Find where the given text appears and provide that cell's center as (X, Y) coordinate. 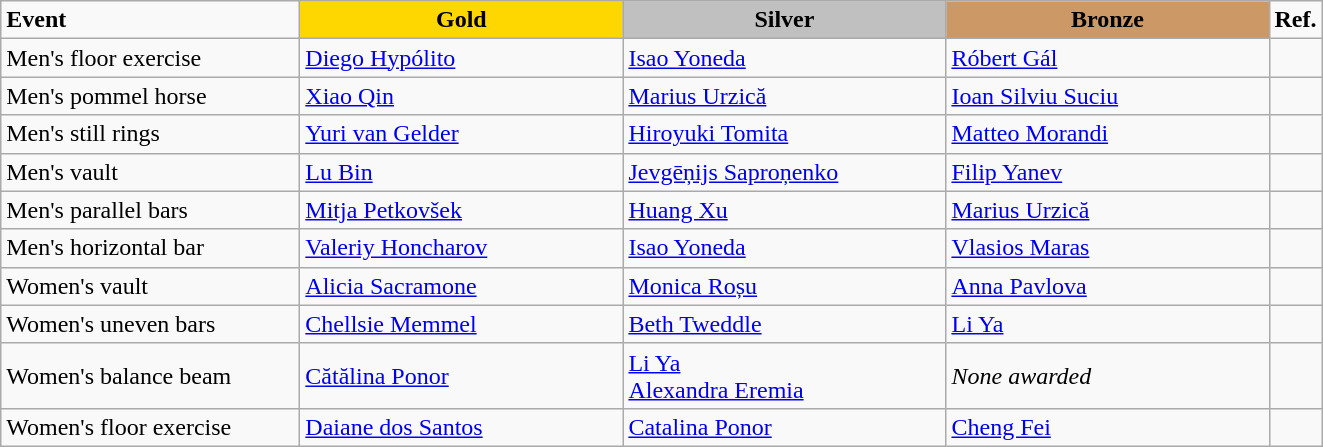
Women's vault (150, 286)
Cheng Fei (1108, 427)
Valeriy Honcharov (462, 248)
Vlasios Maras (1108, 248)
Yuri van Gelder (462, 134)
Cătălina Ponor (462, 376)
Alicia Sacramone (462, 286)
Ioan Silviu Suciu (1108, 96)
Beth Tweddle (784, 324)
Gold (462, 20)
Catalina Ponor (784, 427)
Men's still rings (150, 134)
Women's balance beam (150, 376)
Anna Pavlova (1108, 286)
Chellsie Memmel (462, 324)
Li Ya Alexandra Eremia (784, 376)
Li Ya (1108, 324)
Women's floor exercise (150, 427)
Daiane dos Santos (462, 427)
Bronze (1108, 20)
Men's parallel bars (150, 210)
Róbert Gál (1108, 58)
Men's vault (150, 172)
Silver (784, 20)
Women's uneven bars (150, 324)
Men's horizontal bar (150, 248)
Ref. (1296, 20)
Huang Xu (784, 210)
Matteo Morandi (1108, 134)
Men's floor exercise (150, 58)
Mitja Petkovšek (462, 210)
Men's pommel horse (150, 96)
Monica Roșu (784, 286)
None awarded (1108, 376)
Filip Yanev (1108, 172)
Lu Bin (462, 172)
Hiroyuki Tomita (784, 134)
Event (150, 20)
Jevgēņijs Saproņenko (784, 172)
Diego Hypólito (462, 58)
Xiao Qin (462, 96)
